For the text-containing cell, return its midpoint in (x, y) coordinate format. 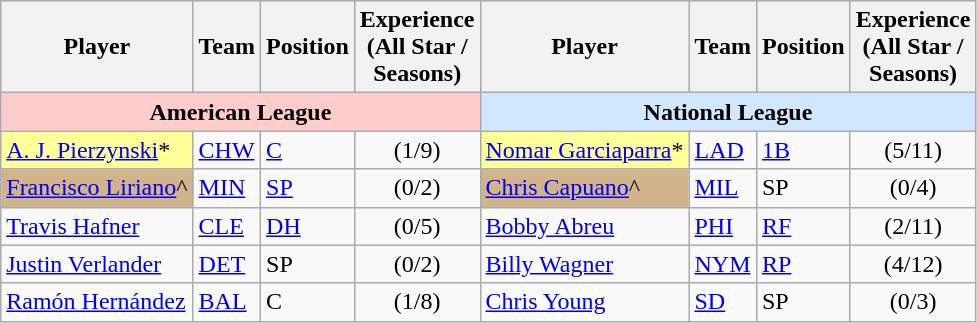
DH (308, 226)
(4/12) (913, 264)
NYM (723, 264)
CHW (227, 150)
Bobby Abreu (584, 226)
Justin Verlander (97, 264)
(1/9) (417, 150)
MIN (227, 188)
A. J. Pierzynski* (97, 150)
PHI (723, 226)
(1/8) (417, 302)
Ramón Hernández (97, 302)
(0/5) (417, 226)
BAL (227, 302)
American League (240, 112)
(0/3) (913, 302)
Billy Wagner (584, 264)
RF (803, 226)
Chris Young (584, 302)
CLE (227, 226)
RP (803, 264)
National League (728, 112)
Francisco Liriano^ (97, 188)
Travis Hafner (97, 226)
(5/11) (913, 150)
SD (723, 302)
1B (803, 150)
Nomar Garciaparra* (584, 150)
(2/11) (913, 226)
(0/4) (913, 188)
Chris Capuano^ (584, 188)
LAD (723, 150)
MIL (723, 188)
DET (227, 264)
